Find where the given text appears and provide that cell's center as [x, y] coordinate. 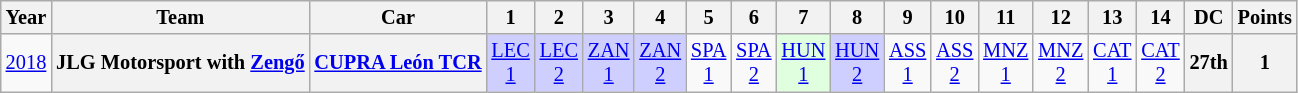
9 [908, 17]
7 [803, 17]
Team [180, 17]
14 [1160, 17]
SPA1 [708, 63]
ZAN1 [609, 63]
3 [609, 17]
JLG Motorsport with Zengő [180, 63]
2 [559, 17]
Points [1265, 17]
ZAN2 [660, 63]
8 [857, 17]
12 [1060, 17]
HUN1 [803, 63]
13 [1112, 17]
4 [660, 17]
CAT2 [1160, 63]
HUN2 [857, 63]
MNZ1 [1006, 63]
DC [1209, 17]
10 [954, 17]
LEC2 [559, 63]
SPA2 [754, 63]
6 [754, 17]
27th [1209, 63]
CUPRA León TCR [398, 63]
ASS1 [908, 63]
11 [1006, 17]
ASS2 [954, 63]
Car [398, 17]
Year [26, 17]
MNZ2 [1060, 63]
2018 [26, 63]
LEC1 [510, 63]
CAT1 [1112, 63]
5 [708, 17]
